Return the (X, Y) coordinate for the center point of the cell that contains the specified text.  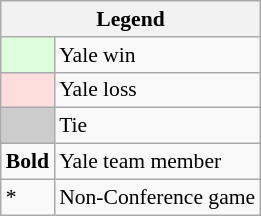
Yale loss (157, 90)
Non-Conference game (157, 197)
* (28, 197)
Yale win (157, 55)
Yale team member (157, 162)
Tie (157, 126)
Legend (130, 19)
Bold (28, 162)
